Identify which cell holds the provided text, then report its [X, Y] central coordinate. 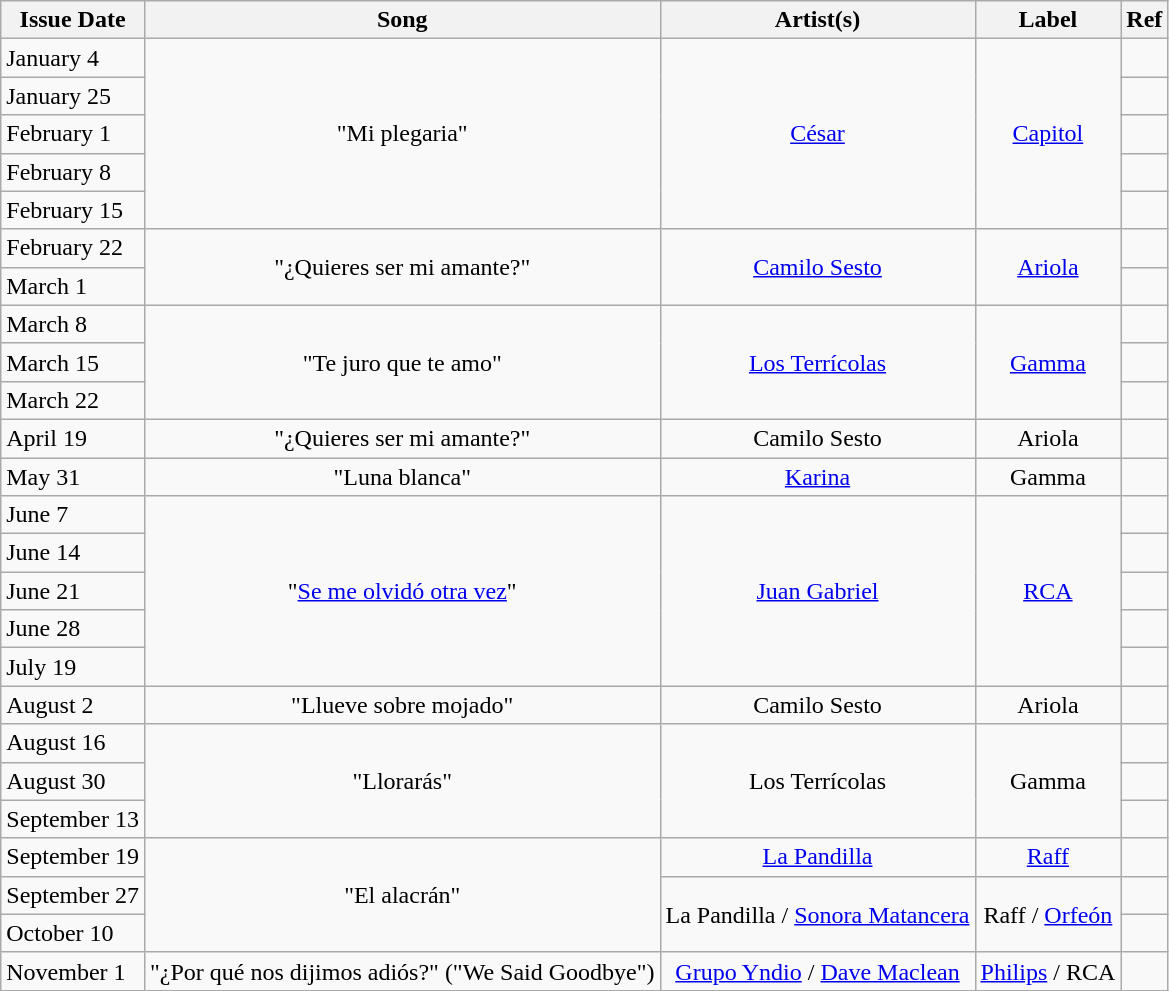
Philips / RCA [1048, 971]
"Llorarás" [402, 781]
Raff / Orfeón [1048, 914]
Artist(s) [818, 20]
Juan Gabriel [818, 591]
March 1 [73, 286]
October 10 [73, 933]
August 30 [73, 781]
September 13 [73, 819]
"Mi plegaria" [402, 134]
May 31 [73, 477]
"Llueve sobre mojado" [402, 705]
February 15 [73, 210]
March 15 [73, 362]
La Pandilla [818, 857]
March 22 [73, 400]
April 19 [73, 438]
RCA [1048, 591]
November 1 [73, 971]
Label [1048, 20]
August 2 [73, 705]
Raff [1048, 857]
June 28 [73, 629]
February 1 [73, 134]
June 21 [73, 591]
Capitol [1048, 134]
September 27 [73, 895]
"Te juro que te amo" [402, 362]
June 14 [73, 553]
César [818, 134]
La Pandilla / Sonora Matancera [818, 914]
March 8 [73, 324]
"El alacrán" [402, 895]
"Se me olvidó otra vez" [402, 591]
February 8 [73, 172]
"¿Por qué nos dijimos adiós?" ("We Said Goodbye") [402, 971]
January 25 [73, 96]
August 16 [73, 743]
Grupo Yndio / Dave Maclean [818, 971]
February 22 [73, 248]
Karina [818, 477]
June 7 [73, 515]
Song [402, 20]
September 19 [73, 857]
Issue Date [73, 20]
January 4 [73, 58]
Ref [1144, 20]
July 19 [73, 667]
"Luna blanca" [402, 477]
